Find where the given text appears and provide that cell's center as (x, y) coordinate. 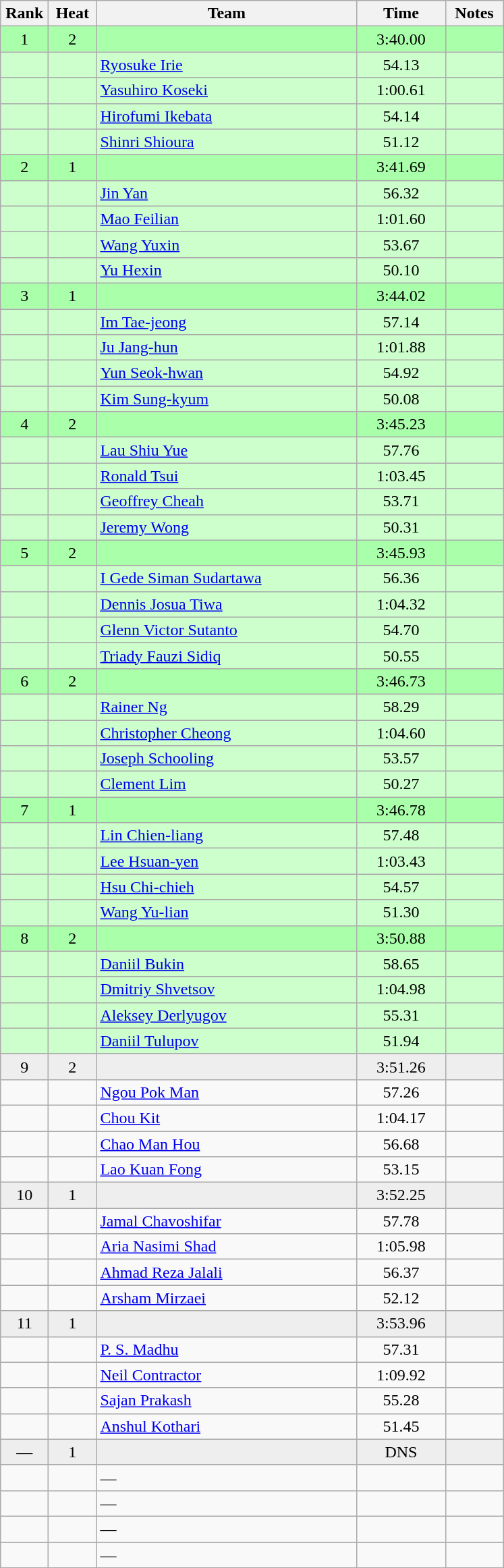
Lao Kuan Fong (227, 1170)
7 (24, 810)
Dmitriy Shvetsov (227, 990)
DNS (401, 1452)
51.94 (401, 1041)
6 (24, 681)
57.31 (401, 1349)
Wang Yuxin (227, 244)
Daniil Tulupov (227, 1041)
57.76 (401, 450)
3:53.96 (401, 1324)
Ju Jang-hun (227, 348)
1:03.43 (401, 861)
Lin Chien-liang (227, 836)
51.45 (401, 1426)
Im Tae-jeong (227, 322)
3:50.88 (401, 938)
50.55 (401, 655)
56.32 (401, 193)
3:44.02 (401, 296)
Clement Lim (227, 784)
1:04.60 (401, 732)
Geoffrey Cheah (227, 502)
50.10 (401, 270)
1:04.32 (401, 604)
54.14 (401, 116)
Heat (73, 13)
Yu Hexin (227, 270)
57.26 (401, 1092)
Hirofumi Ikebata (227, 116)
1:01.88 (401, 348)
Wang Yu-lian (227, 913)
Dennis Josua Tiwa (227, 604)
Glenn Victor Sutanto (227, 630)
1:03.45 (401, 476)
Triady Fauzi Sidiq (227, 655)
Shinri Shioura (227, 142)
50.27 (401, 784)
Ngou Pok Man (227, 1092)
Christopher Cheong (227, 732)
56.36 (401, 578)
53.15 (401, 1170)
Jamal Chavoshifar (227, 1221)
Lau Shiu Yue (227, 450)
1:01.60 (401, 219)
Sajan Prakash (227, 1401)
Hsu Chi-chieh (227, 887)
51.12 (401, 142)
Jeremy Wong (227, 527)
54.92 (401, 373)
57.14 (401, 322)
3:41.69 (401, 167)
Ronald Tsui (227, 476)
Daniil Bukin (227, 964)
57.78 (401, 1221)
1:09.92 (401, 1375)
Lee Hsuan-yen (227, 861)
1:04.98 (401, 990)
1:00.61 (401, 90)
Joseph Schooling (227, 759)
51.30 (401, 913)
Aleksey Derlyugov (227, 1015)
Neil Contractor (227, 1375)
50.08 (401, 399)
Aria Nasimi Shad (227, 1247)
58.65 (401, 964)
54.13 (401, 65)
Mao Feilian (227, 219)
Chao Man Hou (227, 1144)
3:46.78 (401, 810)
Kim Sung-kyum (227, 399)
54.70 (401, 630)
Yun Seok-hwan (227, 373)
53.57 (401, 759)
10 (24, 1195)
Yasuhiro Koseki (227, 90)
Jin Yan (227, 193)
55.28 (401, 1401)
58.29 (401, 707)
52.12 (401, 1298)
8 (24, 938)
56.37 (401, 1272)
I Gede Siman Sudartawa (227, 578)
3:51.26 (401, 1066)
3:40.00 (401, 39)
53.67 (401, 244)
3:45.23 (401, 425)
5 (24, 553)
Anshul Kothari (227, 1426)
Team (227, 13)
4 (24, 425)
3:45.93 (401, 553)
54.57 (401, 887)
Ahmad Reza Jalali (227, 1272)
Notes (474, 13)
Ryosuke Irie (227, 65)
Time (401, 13)
9 (24, 1066)
Arsham Mirzaei (227, 1298)
56.68 (401, 1144)
P. S. Madhu (227, 1349)
55.31 (401, 1015)
1:04.17 (401, 1118)
3 (24, 296)
11 (24, 1324)
3:52.25 (401, 1195)
50.31 (401, 527)
Rainer Ng (227, 707)
3:46.73 (401, 681)
Rank (24, 13)
1:05.98 (401, 1247)
Chou Kit (227, 1118)
53.71 (401, 502)
57.48 (401, 836)
